Extract the [x, y] coordinate from the center of the cell holding the provided text.  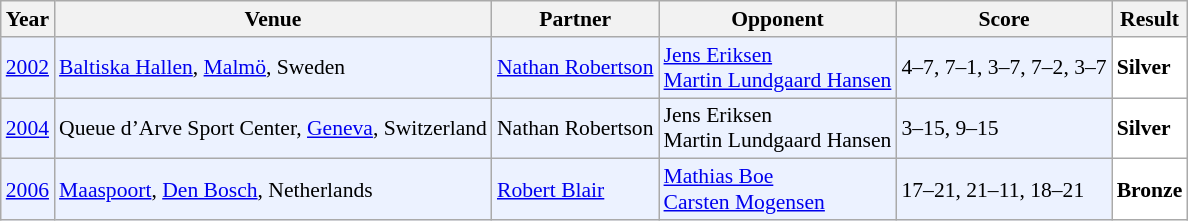
Venue [273, 19]
17–21, 21–11, 18–21 [1004, 190]
Baltiska Hallen, Malmö, Sweden [273, 68]
Robert Blair [576, 190]
Partner [576, 19]
Bronze [1150, 190]
Score [1004, 19]
Year [28, 19]
Opponent [778, 19]
2002 [28, 68]
Result [1150, 19]
Maaspoort, Den Bosch, Netherlands [273, 190]
2004 [28, 128]
3–15, 9–15 [1004, 128]
2006 [28, 190]
Mathias Boe Carsten Mogensen [778, 190]
4–7, 7–1, 3–7, 7–2, 3–7 [1004, 68]
Queue d’Arve Sport Center, Geneva, Switzerland [273, 128]
